Detect which cell encompasses the target text, then output its [x, y] center coordinate. 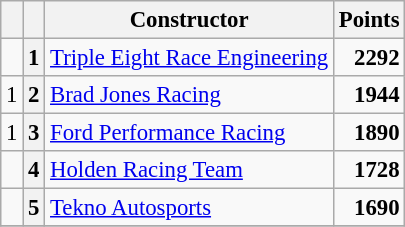
1890 [368, 133]
4 [34, 170]
2 [34, 95]
Constructor [190, 20]
Points [368, 20]
Triple Eight Race Engineering [190, 58]
Brad Jones Racing [190, 95]
Holden Racing Team [190, 170]
3 [34, 133]
Ford Performance Racing [190, 133]
Tekno Autosports [190, 208]
1944 [368, 95]
5 [34, 208]
1690 [368, 208]
1728 [368, 170]
2292 [368, 58]
